Identify which cell holds the provided text, then report its (X, Y) central coordinate. 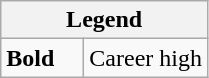
Career high (146, 58)
Legend (104, 20)
Bold (42, 58)
